Scan for the cell matching the given text and deliver its [X, Y] coordinate at center. 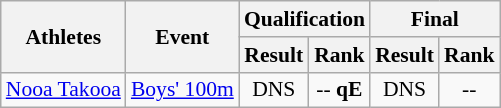
Athletes [64, 36]
Qualification [304, 19]
-- [470, 90]
Event [182, 36]
Boys' 100m [182, 90]
-- qE [340, 90]
Final [434, 19]
Nooa Takooa [64, 90]
